Identify which cell holds the provided text, then report its [X, Y] central coordinate. 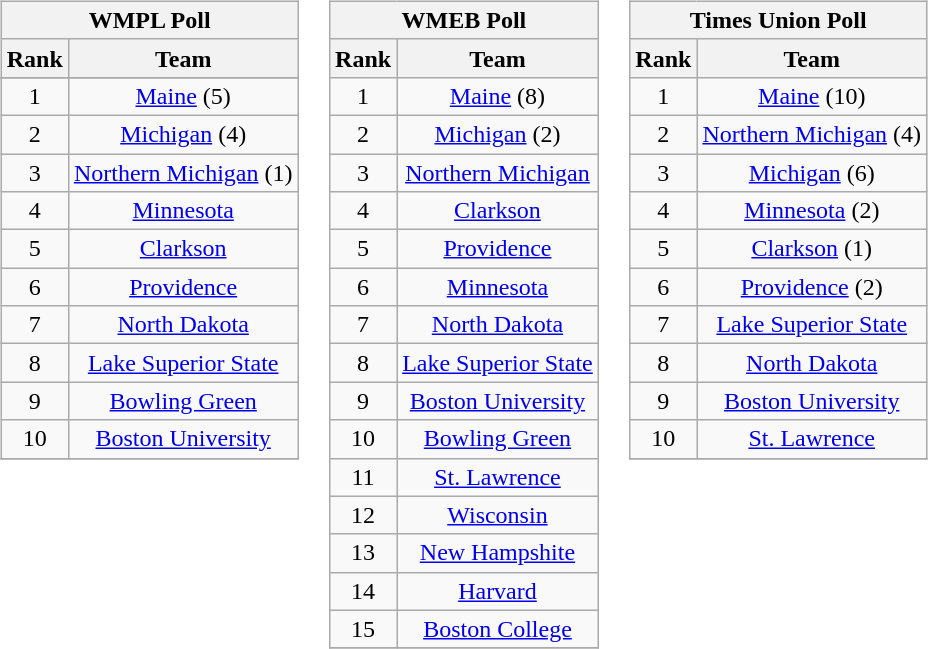
Michigan (4) [183, 134]
Maine (10) [812, 96]
14 [364, 591]
Boston College [498, 629]
Providence (2) [812, 287]
Northern Michigan [498, 173]
Harvard [498, 591]
Maine (8) [498, 96]
Michigan (6) [812, 173]
11 [364, 477]
WMPL Poll [150, 20]
Times Union Poll [778, 20]
Wisconsin [498, 515]
WMEB Poll [464, 20]
Clarkson (1) [812, 249]
Northern Michigan (1) [183, 173]
12 [364, 515]
New Hampshite [498, 553]
15 [364, 629]
Northern Michigan (4) [812, 134]
13 [364, 553]
Michigan (2) [498, 134]
Minnesota (2) [812, 211]
Maine (5) [183, 96]
